Detect which cell encompasses the target text, then output its (x, y) center coordinate. 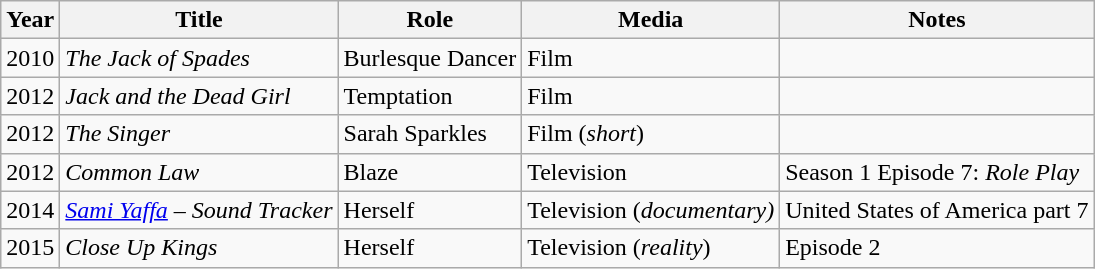
Temptation (430, 96)
Television (651, 172)
Role (430, 20)
2015 (30, 248)
Close Up Kings (199, 248)
Film (short) (651, 134)
Year (30, 20)
Common Law (199, 172)
2010 (30, 58)
Burlesque Dancer (430, 58)
The Jack of Spades (199, 58)
Notes (937, 20)
Title (199, 20)
Season 1 Episode 7: Role Play (937, 172)
2014 (30, 210)
The Singer (199, 134)
Sami Yaffa – Sound Tracker (199, 210)
Blaze (430, 172)
Media (651, 20)
Episode 2 (937, 248)
Television (reality) (651, 248)
Jack and the Dead Girl (199, 96)
United States of America part 7 (937, 210)
Sarah Sparkles (430, 134)
Television (documentary) (651, 210)
